For the text-containing cell, return its midpoint in [x, y] coordinate format. 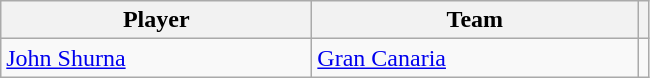
Gran Canaria [475, 58]
John Shurna [156, 58]
Team [475, 20]
Player [156, 20]
